Find where the given text appears and provide that cell's center as [X, Y] coordinate. 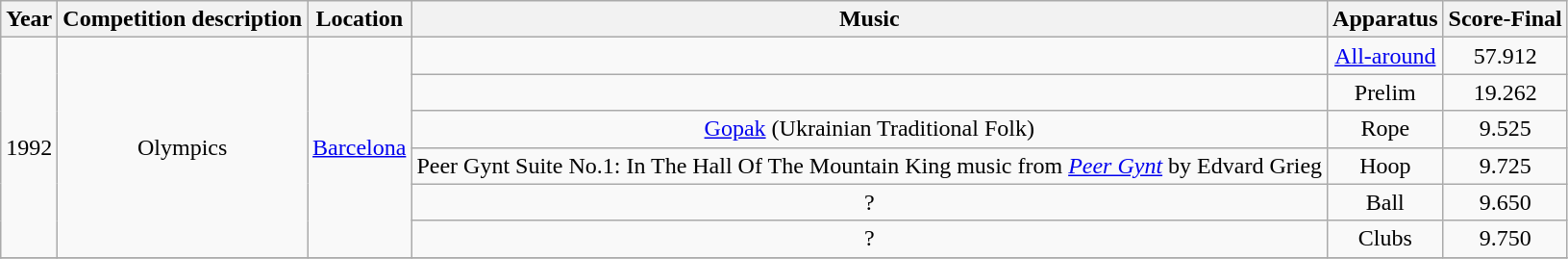
9.650 [1506, 202]
Year [29, 19]
1992 [29, 147]
Apparatus [1385, 19]
Prelim [1385, 92]
Peer Gynt Suite No.1: In The Hall Of The Mountain King music from Peer Gynt by Edvard Grieg [869, 166]
9.525 [1506, 129]
Competition description [183, 19]
Location [360, 19]
Barcelona [360, 147]
Clubs [1385, 239]
19.262 [1506, 92]
All-around [1385, 56]
9.750 [1506, 239]
57.912 [1506, 56]
Music [869, 19]
Rope [1385, 129]
9.725 [1506, 166]
Score-Final [1506, 19]
Ball [1385, 202]
Olympics [183, 147]
Hoop [1385, 166]
Gopak (Ukrainian Traditional Folk) [869, 129]
